Capture the cell that displays the provided text and extract its (X, Y) central coordinate. 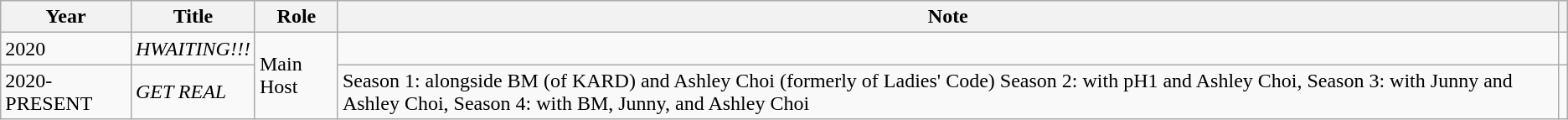
2020-PRESENT (66, 92)
Note (948, 17)
Year (66, 17)
HWAITING!!! (193, 49)
Title (193, 17)
GET REAL (193, 92)
Role (297, 17)
Main Host (297, 76)
2020 (66, 49)
